Detect which cell encompasses the target text, then output its (X, Y) center coordinate. 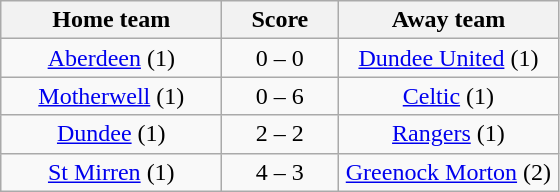
Motherwell (1) (112, 96)
2 – 2 (280, 134)
4 – 3 (280, 172)
St Mirren (1) (112, 172)
Score (280, 20)
Away team (448, 20)
Aberdeen (1) (112, 58)
0 – 0 (280, 58)
Celtic (1) (448, 96)
Dundee (1) (112, 134)
Greenock Morton (2) (448, 172)
Dundee United (1) (448, 58)
Home team (112, 20)
Rangers (1) (448, 134)
0 – 6 (280, 96)
